Find where the given text appears and provide that cell's center as (x, y) coordinate. 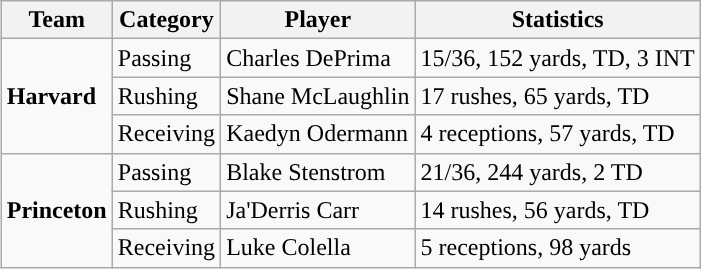
15/36, 152 yards, TD, 3 INT (558, 58)
4 receptions, 57 yards, TD (558, 134)
Blake Stenstrom (318, 172)
Charles DePrima (318, 58)
14 rushes, 56 yards, TD (558, 210)
Player (318, 20)
Category (166, 20)
Statistics (558, 20)
Ja'Derris Carr (318, 210)
Team (56, 20)
5 receptions, 98 yards (558, 248)
Shane McLaughlin (318, 96)
Princeton (56, 210)
Luke Colella (318, 248)
Harvard (56, 96)
Kaedyn Odermann (318, 134)
21/36, 244 yards, 2 TD (558, 172)
17 rushes, 65 yards, TD (558, 96)
